For the text-containing cell, return its midpoint in (x, y) coordinate format. 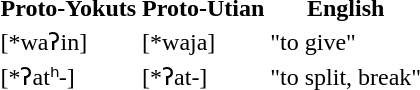
[*waja] (204, 42)
